Provide the (x, y) coordinate of the cell's center where the given text is located.  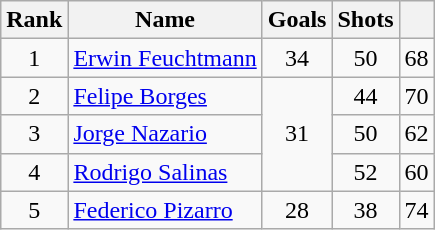
Shots (366, 20)
4 (34, 172)
3 (34, 134)
Rodrigo Salinas (165, 172)
Rank (34, 20)
Name (165, 20)
52 (366, 172)
44 (366, 96)
Felipe Borges (165, 96)
28 (297, 210)
1 (34, 58)
68 (416, 58)
74 (416, 210)
Goals (297, 20)
Jorge Nazario (165, 134)
31 (297, 134)
Erwin Feuchtmann (165, 58)
2 (34, 96)
60 (416, 172)
70 (416, 96)
5 (34, 210)
Federico Pizarro (165, 210)
38 (366, 210)
34 (297, 58)
62 (416, 134)
